Return the (X, Y) coordinate for the center point of the cell that contains the specified text.  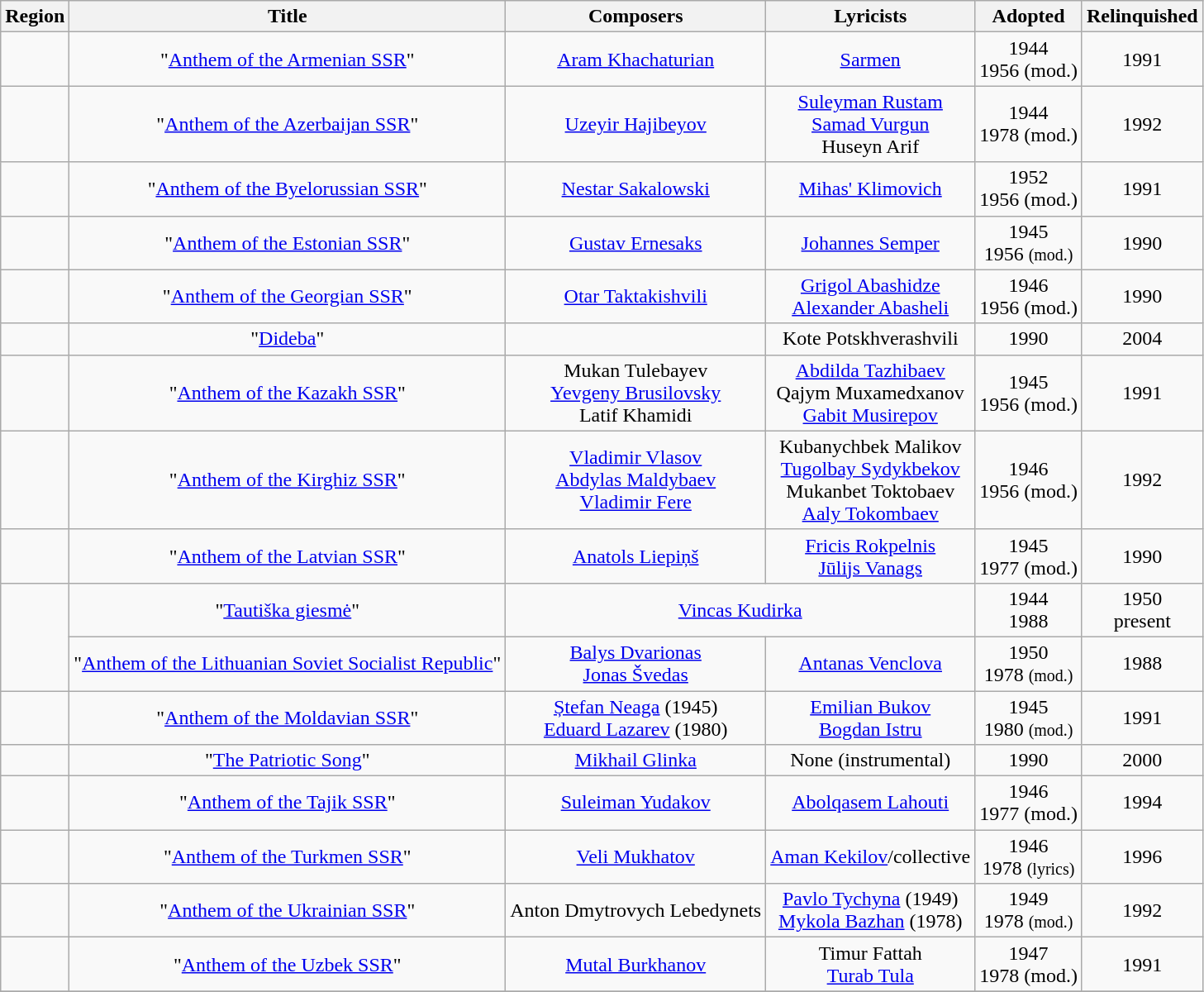
Abolqasem Lahouti (871, 804)
Nestar Sakalowski (636, 188)
None (instrumental) (871, 761)
"Anthem of the Georgian SSR" (288, 296)
1996 (1142, 856)
Pavlo Tychyna (1949)Mykola Bazhan (1978) (871, 911)
"Dideba" (288, 339)
19521956 (mod.) (1029, 188)
"Anthem of the Kazakh SSR" (288, 393)
Johannes Semper (871, 243)
Kubanychbek MalikovTugolbay SydykbekovMukanbet ToktobaevAaly Tokombaev (871, 479)
Aman Kekilov/collective (871, 856)
Fricis RokpelnisJūlijs Vanags (871, 556)
Antanas Venclova (871, 663)
Grigol AbashidzeAlexander Abasheli (871, 296)
2004 (1142, 339)
"Anthem of the Latvian SSR" (288, 556)
Ștefan Neaga (1945)Eduard Lazarev (1980) (636, 718)
1988 (1142, 663)
Vincas Kudirka (740, 610)
"The Patriotic Song" (288, 761)
"Tautiška giesmė" (288, 610)
Mikhail Glinka (636, 761)
"Anthem of the Tajik SSR" (288, 804)
1950present (1142, 610)
Anton Dmytrovych Lebedynets (636, 911)
Adopted (1029, 17)
Lyricists (871, 17)
Suleiman Yudakov (636, 804)
Gustav Ernesaks (636, 243)
19451980 (mod.) (1029, 718)
Timur FattahTurab Tula (871, 964)
Suleyman RustamSamad VurgunHuseyn Arif (871, 124)
Vladimir VlasovAbdylas MaldybaevVladimir Fere (636, 479)
19471978 (mod.) (1029, 964)
Region (35, 17)
Aram Khachaturian (636, 60)
Otar Taktakishvili (636, 296)
Title (288, 17)
Abdilda TazhibaevQajym MuxamedxanovGabit Musirepov (871, 393)
2000 (1142, 761)
19491978 (mod.) (1029, 911)
1994 (1142, 804)
"Anthem of the Uzbek SSR" (288, 964)
"Anthem of the Armenian SSR" (288, 60)
19461978 (lyrics) (1029, 856)
"Anthem of the Lithuanian Soviet Socialist Republic" (288, 663)
"Anthem of the Byelorussian SSR" (288, 188)
"Anthem of the Turkmen SSR" (288, 856)
Veli Mukhatov (636, 856)
Relinquished (1142, 17)
19441956 (mod.) (1029, 60)
Sarmen (871, 60)
Uzeyir Hajibeyov (636, 124)
19441988 (1029, 610)
19501978 (mod.) (1029, 663)
"Anthem of the Estonian SSR" (288, 243)
Mutal Burkhanov (636, 964)
"Anthem of the Moldavian SSR" (288, 718)
19461977 (mod.) (1029, 804)
"Anthem of the Ukrainian SSR" (288, 911)
Emilian BukovBogdan Istru (871, 718)
"Anthem of the Kirghiz SSR" (288, 479)
Balys DvarionasJonas Švedas (636, 663)
Mihas' Klimovich (871, 188)
Anatols Liepiņš (636, 556)
Mukan TulebayevYevgeny BrusilovskyLatif Khamidi (636, 393)
19451977 (mod.) (1029, 556)
19441978 (mod.) (1029, 124)
Kote Potskhverashvili (871, 339)
Composers (636, 17)
"Anthem of the Azerbaijan SSR" (288, 124)
